Identify which cell holds the provided text, then report its (X, Y) central coordinate. 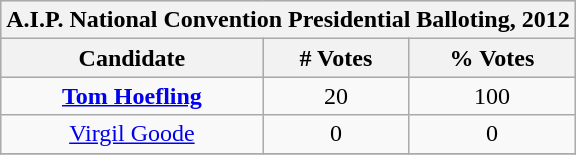
Virgil Goode (132, 134)
# Votes (336, 58)
Candidate (132, 58)
20 (336, 96)
100 (492, 96)
% Votes (492, 58)
A.I.P. National Convention Presidential Balloting, 2012 (288, 20)
Tom Hoefling (132, 96)
